Capture the cell that displays the provided text and extract its [X, Y] central coordinate. 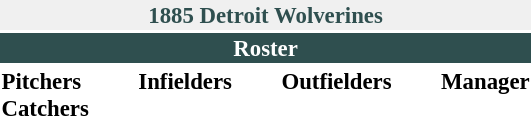
1885 Detroit Wolverines [266, 15]
Roster [266, 48]
